Return (X, Y) of the center of cell containing provided text 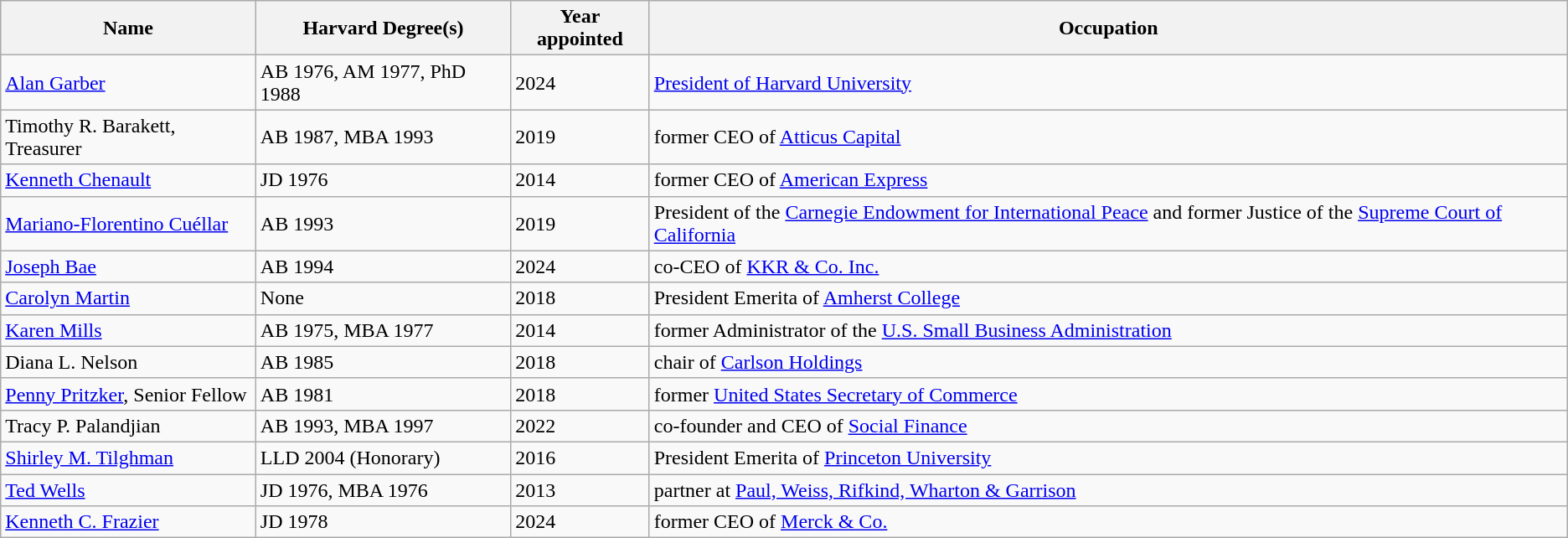
Diana L. Nelson (129, 362)
Karen Mills (129, 330)
AB 1993, MBA 1997 (383, 426)
Joseph Bae (129, 266)
partner at Paul, Weiss, Rifkind, Wharton & Garrison (1108, 490)
None (383, 298)
co-CEO of KKR & Co. Inc. (1108, 266)
JD 1976, MBA 1976 (383, 490)
2013 (580, 490)
Carolyn Martin (129, 298)
AB 1975, MBA 1977 (383, 330)
2022 (580, 426)
2016 (580, 458)
JD 1976 (383, 180)
Mariano-Florentino Cuéllar (129, 223)
Occupation (1108, 28)
AB 1981 (383, 394)
former Administrator of the U.S. Small Business Administration (1108, 330)
Penny Pritzker, Senior Fellow (129, 394)
co-founder and CEO of Social Finance (1108, 426)
Ted Wells (129, 490)
AB 1985 (383, 362)
former CEO of Merck & Co. (1108, 522)
AB 1993 (383, 223)
former CEO of American Express (1108, 180)
President of the Carnegie Endowment for International Peace and former Justice of the Supreme Court of California (1108, 223)
President Emerita of Princeton University (1108, 458)
former United States Secretary of Commerce (1108, 394)
Harvard Degree(s) (383, 28)
Tracy P. Palandjian (129, 426)
Kenneth Chenault (129, 180)
JD 1978 (383, 522)
Timothy R. Barakett, Treasurer (129, 137)
Alan Garber (129, 82)
AB 1994 (383, 266)
President Emerita of Amherst College (1108, 298)
chair of Carlson Holdings (1108, 362)
Shirley M. Tilghman (129, 458)
former CEO of Atticus Capital (1108, 137)
LLD 2004 (Honorary) (383, 458)
Kenneth C. Frazier (129, 522)
AB 1987, MBA 1993 (383, 137)
Name (129, 28)
Year appointed (580, 28)
AB 1976, AM 1977, PhD 1988 (383, 82)
President of Harvard University (1108, 82)
